From the cell containing the given text, extract its center point as (X, Y) coordinate. 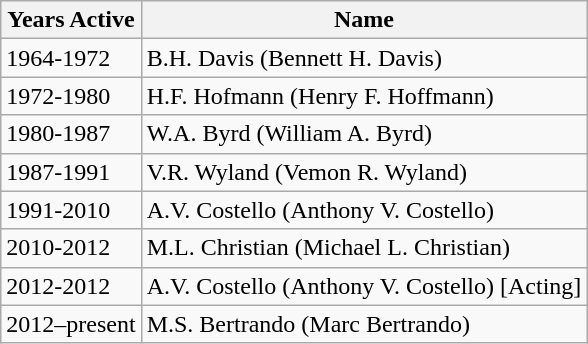
B.H. Davis (Bennett H. Davis) (364, 58)
A.V. Costello (Anthony V. Costello) [Acting] (364, 286)
W.A. Byrd (William A. Byrd) (364, 134)
2012-2012 (71, 286)
H.F. Hofmann (Henry F. Hoffmann) (364, 96)
1991-2010 (71, 210)
1987-1991 (71, 172)
V.R. Wyland (Vemon R. Wyland) (364, 172)
2010-2012 (71, 248)
1972-1980 (71, 96)
1964-1972 (71, 58)
Years Active (71, 20)
2012–present (71, 324)
Name (364, 20)
M.L. Christian (Michael L. Christian) (364, 248)
A.V. Costello (Anthony V. Costello) (364, 210)
1980-1987 (71, 134)
M.S. Bertrando (Marc Bertrando) (364, 324)
